Find where the given text appears and provide that cell's center as (X, Y) coordinate. 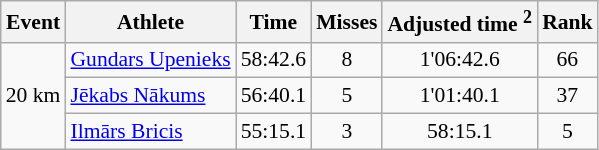
Jēkabs Nākums (150, 96)
Athlete (150, 22)
1'01:40.1 (460, 96)
1'06:42.6 (460, 60)
56:40.1 (274, 96)
Time (274, 22)
Adjusted time 2 (460, 22)
58:42.6 (274, 60)
8 (346, 60)
37 (568, 96)
Gundars Upenieks (150, 60)
Ilmārs Bricis (150, 132)
20 km (34, 96)
3 (346, 132)
Rank (568, 22)
55:15.1 (274, 132)
66 (568, 60)
58:15.1 (460, 132)
Misses (346, 22)
Event (34, 22)
